Locate the cell with the specified text and output its (X, Y) center coordinate. 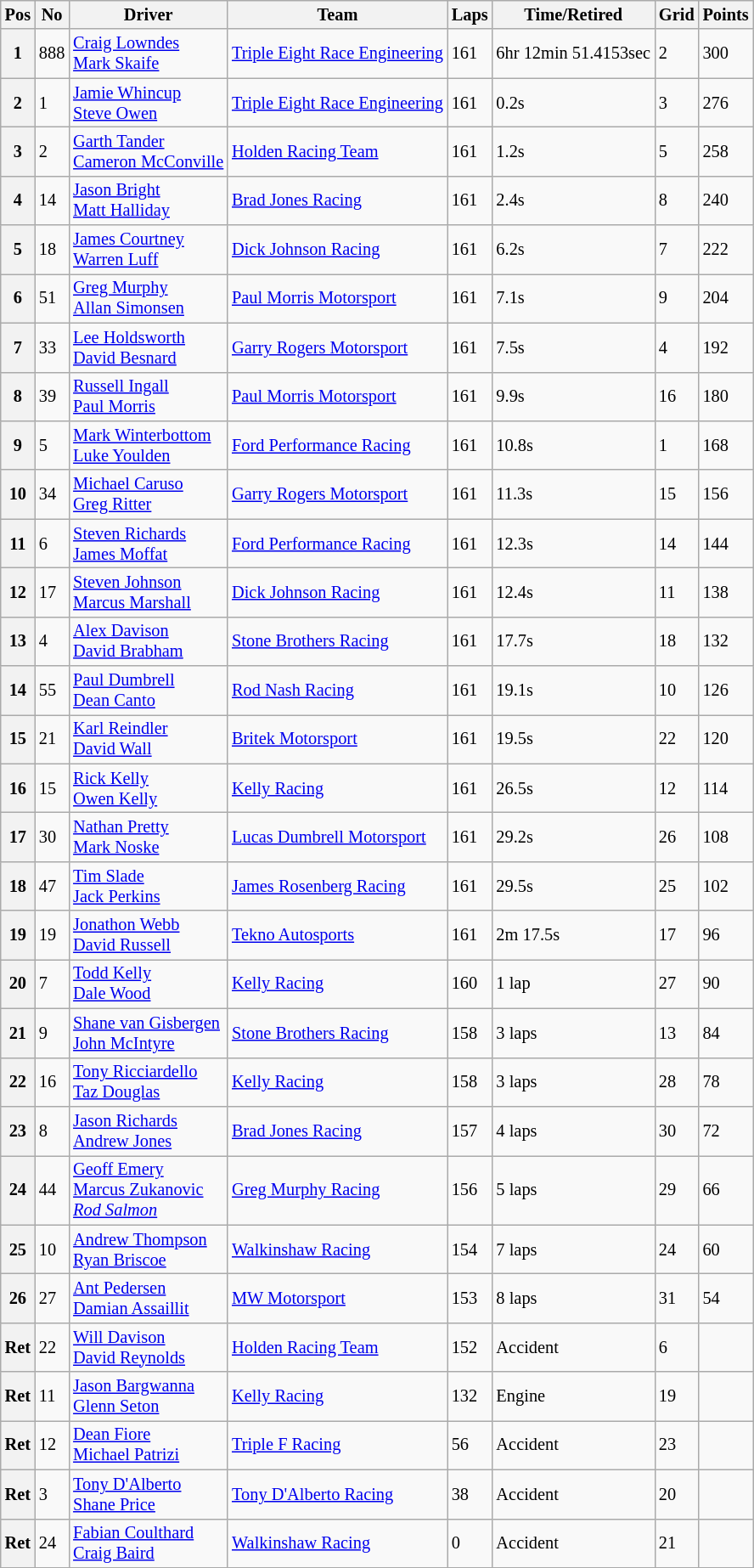
54 (726, 1298)
Geoff Emery Marcus Zukanovic Rod Salmon (148, 1190)
Driver (148, 14)
Steven Richards James Moffat (148, 544)
126 (726, 691)
2m 17.5s (574, 935)
204 (726, 298)
47 (52, 886)
Jason Richards Andrew Jones (148, 1131)
153 (470, 1298)
Tony D'Alberto Shane Price (148, 1494)
Jason Bright Matt Halliday (148, 200)
51 (52, 298)
84 (726, 1033)
19.1s (574, 691)
Russell Ingall Paul Morris (148, 397)
Lee Holdsworth David Besnard (148, 347)
144 (726, 544)
26.5s (574, 788)
Mark Winterbottom Luke Youlden (148, 445)
29 (677, 1190)
60 (726, 1249)
152 (470, 1347)
180 (726, 397)
276 (726, 103)
James Rosenberg Racing (338, 886)
10.8s (574, 445)
Craig Lowndes Mark Skaife (148, 54)
Will Davison David Reynolds (148, 1347)
Andrew Thompson Ryan Briscoe (148, 1249)
7.5s (574, 347)
Britek Motorsport (338, 739)
Tekno Autosports (338, 935)
102 (726, 886)
34 (52, 494)
160 (470, 984)
38 (470, 1494)
Tony D'Alberto Racing (338, 1494)
Shane van Gisbergen John McIntyre (148, 1033)
Time/Retired (574, 14)
Laps (470, 14)
Paul Dumbrell Dean Canto (148, 691)
7.1s (574, 298)
5 laps (574, 1190)
No (52, 14)
192 (726, 347)
0.2s (574, 103)
Points (726, 14)
78 (726, 1082)
29.5s (574, 886)
31 (677, 1298)
55 (52, 691)
7 laps (574, 1249)
Jamie Whincup Steve Owen (148, 103)
28 (677, 1082)
222 (726, 250)
8 laps (574, 1298)
Triple F Racing (338, 1445)
1.2s (574, 151)
Greg Murphy Allan Simonsen (148, 298)
33 (52, 347)
Tim Slade Jack Perkins (148, 886)
258 (726, 151)
Engine (574, 1396)
Alex Davison David Brabham (148, 641)
Michael Caruso Greg Ritter (148, 494)
Fabian Coulthard Craig Baird (148, 1543)
114 (726, 788)
120 (726, 739)
29.2s (574, 837)
MW Motorsport (338, 1298)
Ant Pedersen Damian Assaillit (148, 1298)
Karl Reindler David Wall (148, 739)
4 laps (574, 1131)
Jonathon Webb David Russell (148, 935)
108 (726, 837)
138 (726, 592)
90 (726, 984)
Rick Kelly Owen Kelly (148, 788)
9.9s (574, 397)
Jason Bargwanna Glenn Seton (148, 1396)
240 (726, 200)
Steven Johnson Marcus Marshall (148, 592)
James Courtney Warren Luff (148, 250)
17.7s (574, 641)
2.4s (574, 200)
19.5s (574, 739)
6.2s (574, 250)
Team (338, 14)
168 (726, 445)
6hr 12min 51.4153sec (574, 54)
66 (726, 1190)
72 (726, 1131)
154 (470, 1249)
Pos (18, 14)
300 (726, 54)
0 (470, 1543)
157 (470, 1131)
Todd Kelly Dale Wood (148, 984)
44 (52, 1190)
Rod Nash Racing (338, 691)
Grid (677, 14)
888 (52, 54)
12.3s (574, 544)
11.3s (574, 494)
1 lap (574, 984)
56 (470, 1445)
Greg Murphy Racing (338, 1190)
Garth Tander Cameron McConville (148, 151)
96 (726, 935)
Dean Fiore Michael Patrizi (148, 1445)
Nathan Pretty Mark Noske (148, 837)
Tony Ricciardello Taz Douglas (148, 1082)
39 (52, 397)
12.4s (574, 592)
Lucas Dumbrell Motorsport (338, 837)
